Pinpoint the cell where the given text exists, returning its (x, y) midpoint coordinate. 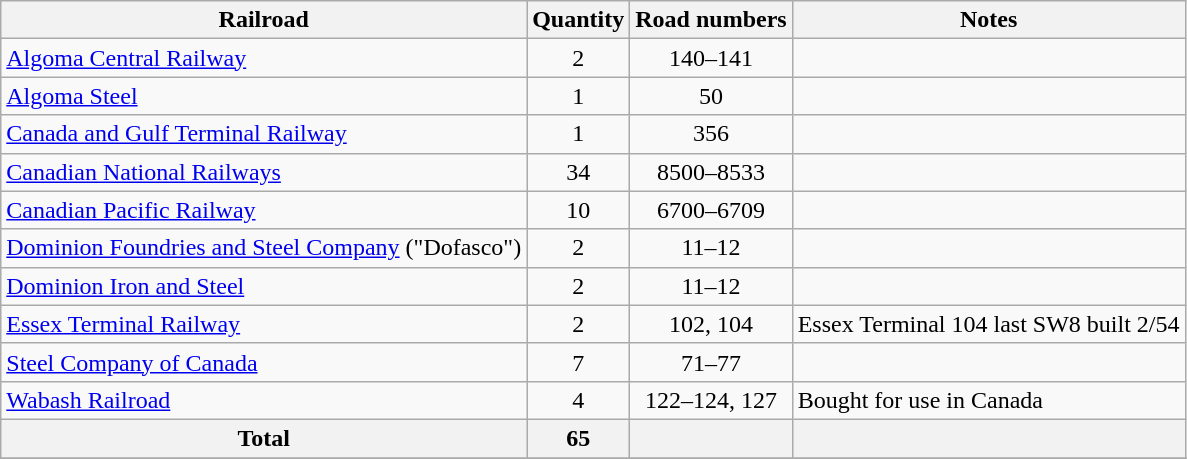
Algoma Steel (264, 96)
Dominion Iron and Steel (264, 286)
8500–8533 (711, 172)
Quantity (578, 20)
Dominion Foundries and Steel Company ("Dofasco") (264, 248)
Bought for use in Canada (988, 400)
Notes (988, 20)
Canada and Gulf Terminal Railway (264, 134)
356 (711, 134)
Railroad (264, 20)
Road numbers (711, 20)
4 (578, 400)
71–77 (711, 362)
Wabash Railroad (264, 400)
6700–6709 (711, 210)
102, 104 (711, 324)
Algoma Central Railway (264, 58)
7 (578, 362)
65 (578, 438)
Canadian Pacific Railway (264, 210)
122–124, 127 (711, 400)
Canadian National Railways (264, 172)
Steel Company of Canada (264, 362)
Essex Terminal Railway (264, 324)
Essex Terminal 104 last SW8 built 2/54 (988, 324)
50 (711, 96)
Total (264, 438)
140–141 (711, 58)
10 (578, 210)
34 (578, 172)
